Capture the cell that displays the provided text and extract its [X, Y] central coordinate. 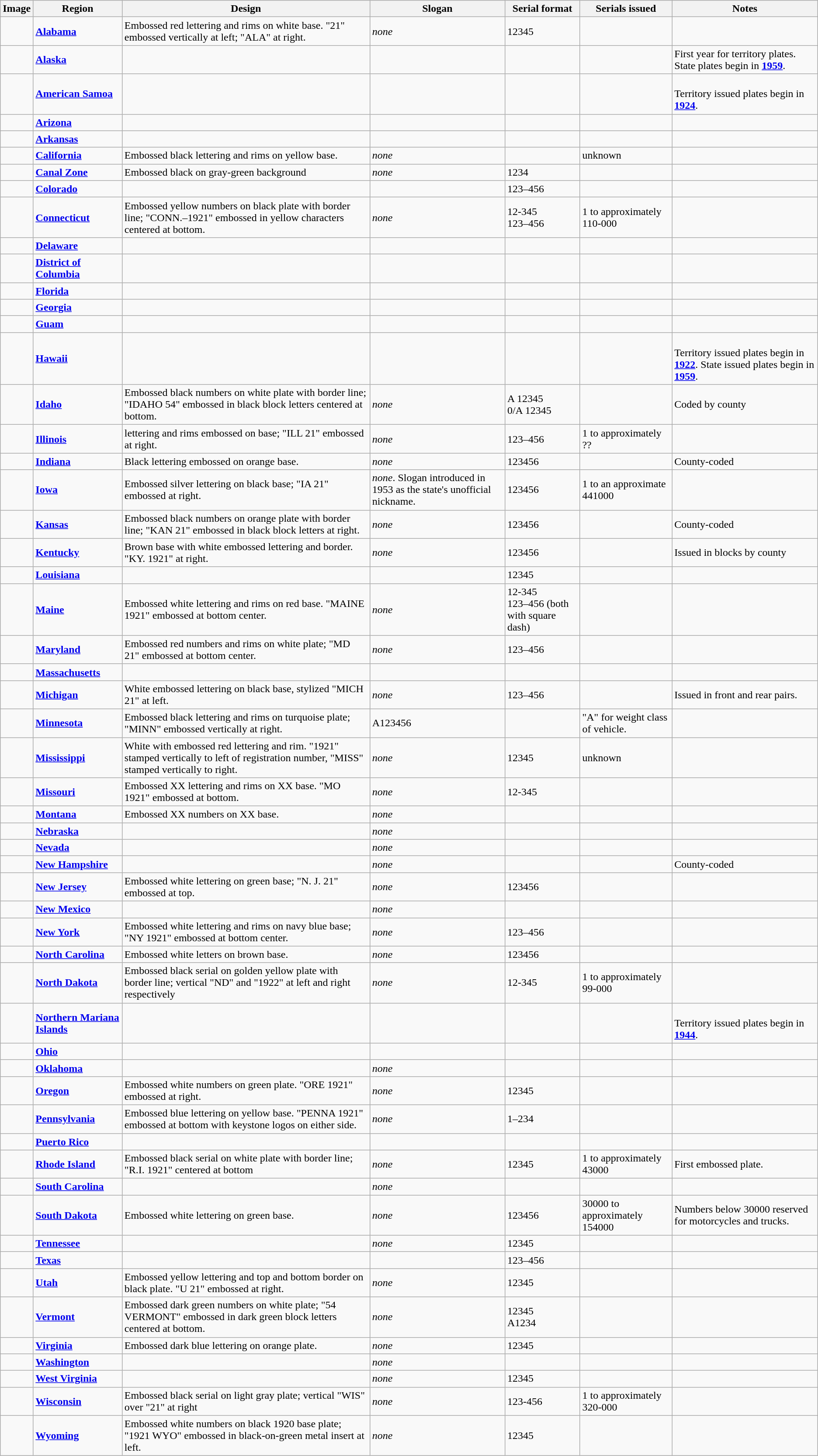
Guam [78, 324]
Embossed black numbers on orange plate with border line; "KAN 21" embossed in black block letters at right. [246, 524]
Texas [78, 1260]
Georgia [78, 308]
Michigan [78, 695]
Serials issued [626, 9]
30000 to approximately 154000 [626, 1215]
1 to approximately 110-000 [626, 217]
White embossed lettering on black base, stylized "MICH 21" at left. [246, 695]
Northern Mariana Islands [78, 1023]
Connecticut [78, 217]
Issued in front and rear pairs. [745, 695]
Alaska [78, 59]
Embossed XX lettering and rims on XX base. "MO 1921" embossed at bottom. [246, 792]
White with embossed red lettering and rim. "1921" stamped vertically to left of registration number, "MISS" stamped vertically to right. [246, 758]
New Hampshire [78, 864]
New Mexico [78, 909]
Puerto Rico [78, 1142]
Indiana [78, 461]
South Dakota [78, 1215]
Numbers below 30000 reserved for motorcycles and trucks. [745, 1215]
1 to approximately 99-000 [626, 983]
Rhode Island [78, 1164]
Design [246, 9]
Embossed yellow numbers on black plate with border line; "CONN.–1921" embossed in yellow characters centered at bottom. [246, 217]
Embossed white letters on brown base. [246, 954]
12-345123–456 (both with square dash) [542, 609]
Embossed black serial on golden yellow plate with border line; vertical "ND" and "1922" at left and right respectively [246, 983]
Embossed XX numbers on XX base. [246, 815]
Iowa [78, 490]
Embossed silver lettering on black base; "IA 21" embossed at right. [246, 490]
Embossed white lettering on green base. [246, 1215]
Wyoming [78, 1435]
Embossed yellow lettering and top and bottom border on black plate. "U 21" embossed at right. [246, 1283]
Ohio [78, 1051]
lettering and rims embossed on base; "ILL 21" embossed at right. [246, 439]
South Carolina [78, 1187]
Embossed black lettering and rims on turquoise plate; "MINN" embossed vertically at right. [246, 723]
Notes [745, 9]
Kentucky [78, 552]
Nevada [78, 848]
Illinois [78, 439]
Image [17, 9]
Mississippi [78, 758]
Maine [78, 609]
1–234 [542, 1119]
Tennessee [78, 1244]
Pennsylvania [78, 1119]
Kansas [78, 524]
Embossed black on gray-green background [246, 172]
Maryland [78, 649]
Serial format [542, 9]
Issued in blocks by county [745, 552]
Embossed white numbers on green plate. "ORE 1921" embossed at right. [246, 1091]
New Jersey [78, 887]
Black lettering embossed on orange base. [246, 461]
First year for territory plates. State plates begin in 1959. [745, 59]
West Virginia [78, 1379]
Oklahoma [78, 1068]
Colorado [78, 189]
Louisiana [78, 575]
Oregon [78, 1091]
Wisconsin [78, 1401]
Territory issued plates begin in 1924. [745, 94]
Brown base with white embossed lettering and border. "KY. 1921" at right. [246, 552]
Embossed black serial on white plate with border line; "R.I. 1921" centered at bottom [246, 1164]
1 to approximately 320-000 [626, 1401]
"A" for weight class of vehicle. [626, 723]
Embossed white numbers on black 1920 base plate; "1921 WYO" embossed in black-on-green metal insert at left. [246, 1435]
Embossed white lettering and rims on red base. "MAINE 1921" embossed at bottom center. [246, 609]
Virginia [78, 1345]
Washington [78, 1362]
Region [78, 9]
Massachusetts [78, 672]
District of Columbia [78, 268]
California [78, 156]
Embossed dark green numbers on white plate; "54 VERMONT" embossed in dark green block letters centered at bottom. [246, 1317]
Embossed black lettering and rims on yellow base. [246, 156]
American Samoa [78, 94]
Utah [78, 1283]
12-345123–456 [542, 217]
1 to approximately 43000 [626, 1164]
Embossed black serial on light gray plate; vertical "WIS" over "21" at right [246, 1401]
Embossed white lettering on green base; "N. J. 21" embossed at top. [246, 887]
1234 [542, 172]
Montana [78, 815]
12345A1234 [542, 1317]
North Carolina [78, 954]
Delaware [78, 246]
Arizona [78, 122]
Alabama [78, 31]
Embossed red lettering and rims on white base. "21" embossed vertically at left; "ALA" at right. [246, 31]
Idaho [78, 405]
Hawaii [78, 358]
Canal Zone [78, 172]
New York [78, 932]
Vermont [78, 1317]
First embossed plate. [745, 1164]
A123456 [437, 723]
Florida [78, 291]
Territory issued plates begin in 1944. [745, 1023]
North Dakota [78, 983]
Embossed white lettering and rims on navy blue base; "NY 1921" embossed at bottom center. [246, 932]
Nebraska [78, 831]
123-456 [542, 1401]
none. Slogan introduced in 1953 as the state's unofficial nickname. [437, 490]
1 to approximately ?? [626, 439]
Embossed blue lettering on yellow base. "PENNA 1921" embossed at bottom with keystone logos on either side. [246, 1119]
Slogan [437, 9]
Embossed dark blue lettering on orange plate. [246, 1345]
A 123450/A 12345 [542, 405]
Coded by county [745, 405]
Arkansas [78, 139]
Embossed red numbers and rims on white plate; "MD 21" embossed at bottom center. [246, 649]
Embossed black numbers on white plate with border line; "IDAHO 54" embossed in black block letters centered at bottom. [246, 405]
Missouri [78, 792]
1 to an approximate 441000 [626, 490]
Minnesota [78, 723]
Territory issued plates begin in 1922. State issued plates begin in 1959. [745, 358]
